Pinpoint the cell where the given text exists, returning its (x, y) midpoint coordinate. 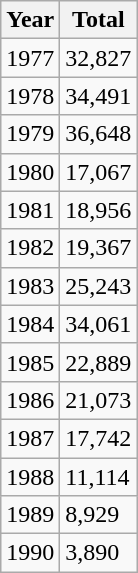
34,491 (98, 96)
22,889 (98, 362)
1983 (30, 286)
36,648 (98, 134)
Total (98, 20)
34,061 (98, 324)
19,367 (98, 248)
1982 (30, 248)
1987 (30, 438)
1978 (30, 96)
1989 (30, 515)
Year (30, 20)
1984 (30, 324)
25,243 (98, 286)
1986 (30, 400)
17,067 (98, 172)
11,114 (98, 477)
8,929 (98, 515)
21,073 (98, 400)
1979 (30, 134)
1988 (30, 477)
3,890 (98, 553)
1985 (30, 362)
1980 (30, 172)
32,827 (98, 58)
1990 (30, 553)
17,742 (98, 438)
18,956 (98, 210)
1981 (30, 210)
1977 (30, 58)
